Provide the (x, y) coordinate of the cell's center where the given text is located.  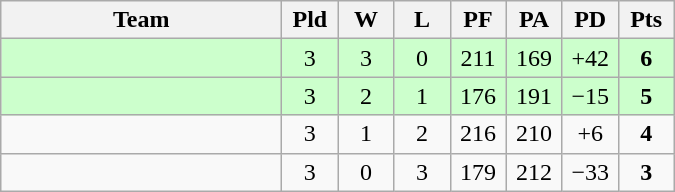
179 (478, 172)
212 (534, 172)
216 (478, 134)
4 (646, 134)
210 (534, 134)
+6 (590, 134)
PA (534, 20)
PD (590, 20)
191 (534, 96)
+42 (590, 58)
−33 (590, 172)
176 (478, 96)
L (422, 20)
W (366, 20)
211 (478, 58)
−15 (590, 96)
6 (646, 58)
Pts (646, 20)
PF (478, 20)
Team (142, 20)
Pld (310, 20)
169 (534, 58)
5 (646, 96)
